Locate the cell with the specified text and output its (X, Y) center coordinate. 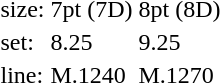
8.25 (92, 42)
